Extract the (X, Y) coordinate from the center of the cell holding the provided text.  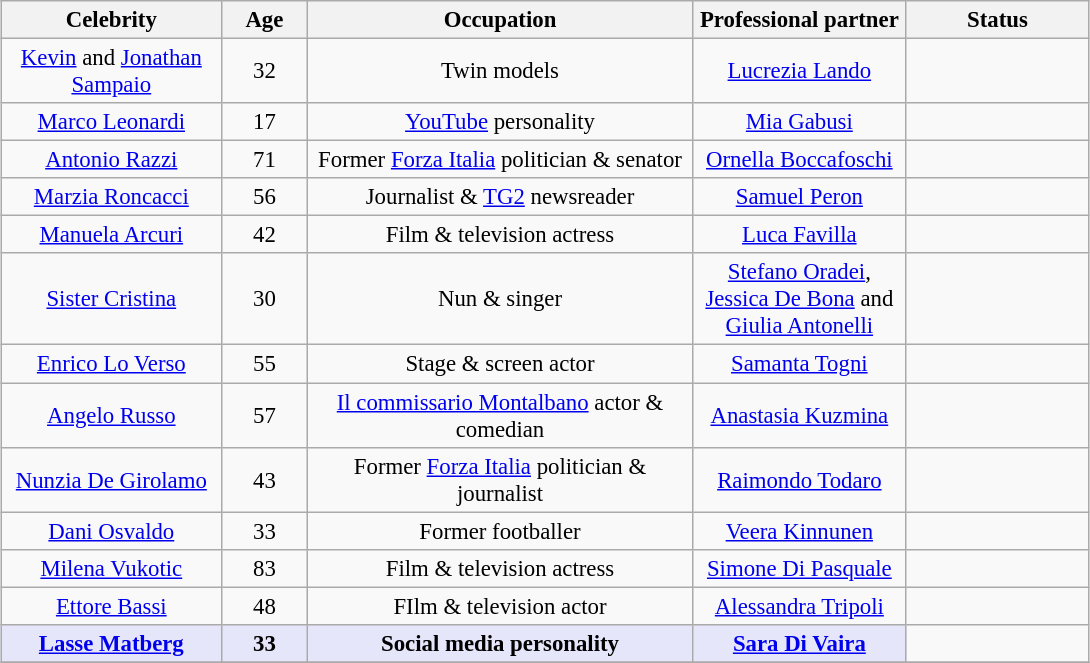
71 (265, 160)
Lucrezia Lando (800, 70)
42 (265, 235)
Luca Favilla (800, 235)
Simone Di Pasquale (800, 568)
Veera Kinnunen (800, 531)
56 (265, 197)
FIlm & television actor (500, 606)
Nun & singer (500, 299)
Marzia Roncacci (112, 197)
Ornella Boccafoschi (800, 160)
Antonio Razzi (112, 160)
Lasse Matberg (112, 643)
Ettore Bassi (112, 606)
43 (265, 480)
57 (265, 414)
48 (265, 606)
Celebrity (112, 20)
Nunzia De Girolamo (112, 480)
Mia Gabusi (800, 122)
Former Forza Italia politician & senator (500, 160)
Social media personality (500, 643)
Il commissario Montalbano actor & comedian (500, 414)
Samuel Peron (800, 197)
Sister Cristina (112, 299)
30 (265, 299)
Enrico Lo Verso (112, 364)
Alessandra Tripoli (800, 606)
Age (265, 20)
17 (265, 122)
83 (265, 568)
Journalist & TG2 newsreader (500, 197)
Milena Vukotic (112, 568)
Former Forza Italia politician & journalist (500, 480)
Stage & screen actor (500, 364)
55 (265, 364)
Twin models (500, 70)
32 (265, 70)
Sara Di Vaira (800, 643)
Occupation (500, 20)
Anastasia Kuzmina (800, 414)
YouTube personality (500, 122)
Professional partner (800, 20)
Stefano Oradei, Jessica De Bona and Giulia Antonelli (800, 299)
Status (998, 20)
Dani Osvaldo (112, 531)
Raimondo Todaro (800, 480)
Samanta Togni (800, 364)
Manuela Arcuri (112, 235)
Marco Leonardi (112, 122)
Kevin and Jonathan Sampaio (112, 70)
Angelo Russo (112, 414)
Former footballer (500, 531)
